Scan for the cell matching the given text and deliver its (x, y) coordinate at center. 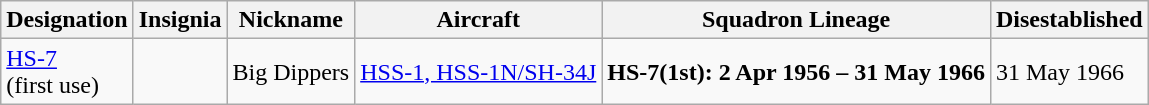
Nickname (291, 20)
Aircraft (478, 20)
31 May 1966 (1069, 72)
Squadron Lineage (796, 20)
Insignia (180, 20)
Disestablished (1069, 20)
Designation (67, 20)
HSS-1, HSS-1N/SH-34J (478, 72)
HS-7(1st): 2 Apr 1956 – 31 May 1966 (796, 72)
HS-7(first use) (67, 72)
Big Dippers (291, 72)
